Search for the cell housing the specified text and yield its [X, Y] center coordinate. 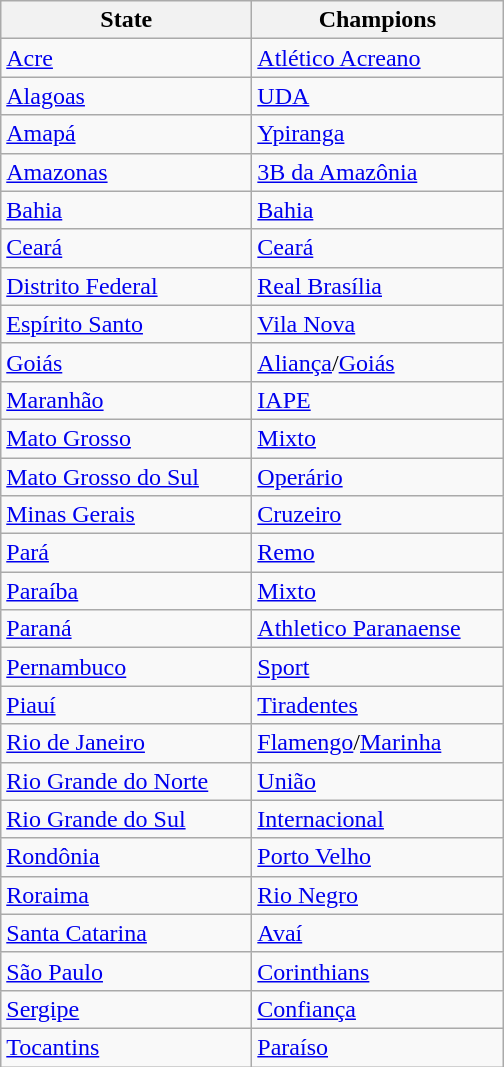
Paraná [126, 629]
Corinthians [378, 971]
Pará [126, 553]
Remo [378, 553]
Porto Velho [378, 857]
Goiás [126, 362]
Athletico Paranaense [378, 629]
Paraíba [126, 591]
Roraima [126, 895]
Rio Grande do Sul [126, 819]
Atlético Acreano [378, 58]
Maranhão [126, 400]
Confiança [378, 1009]
Avaí [378, 933]
Santa Catarina [126, 933]
State [126, 20]
Real Brasília [378, 286]
Rondônia [126, 857]
Mato Grosso do Sul [126, 477]
Amazonas [126, 172]
Tiradentes [378, 705]
São Paulo [126, 971]
Piauí [126, 705]
Internacional [378, 819]
Sergipe [126, 1009]
UDA [378, 96]
União [378, 781]
3B da Amazônia [378, 172]
Sport [378, 667]
Flamengo/Marinha [378, 743]
Amapá [126, 134]
Vila Nova [378, 324]
Alagoas [126, 96]
Espírito Santo [126, 324]
Distrito Federal [126, 286]
Paraíso [378, 1047]
Minas Gerais [126, 515]
Operário [378, 477]
Cruzeiro [378, 515]
Rio Grande do Norte [126, 781]
Mato Grosso [126, 438]
Rio Negro [378, 895]
Ypiranga [378, 134]
IAPE [378, 400]
Aliança/Goiás [378, 362]
Acre [126, 58]
Tocantins [126, 1047]
Pernambuco [126, 667]
Rio de Janeiro [126, 743]
Champions [378, 20]
